Detect which cell encompasses the target text, then output its [x, y] center coordinate. 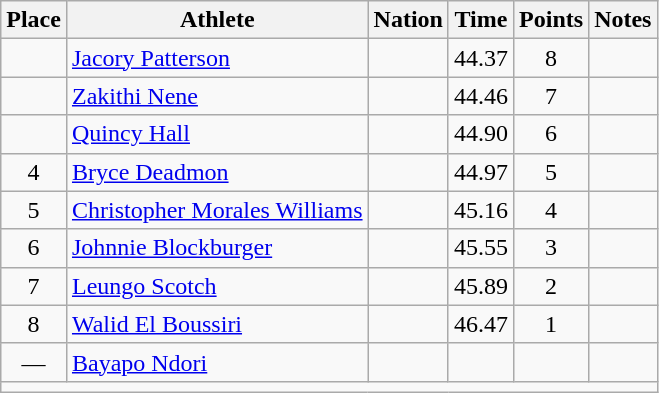
Johnnie Blockburger [217, 248]
44.90 [480, 134]
Jacory Patterson [217, 58]
— [34, 362]
Place [34, 20]
Zakithi Nene [217, 96]
44.37 [480, 58]
Quincy Hall [217, 134]
46.47 [480, 324]
Christopher Morales Williams [217, 210]
Bayapo Ndori [217, 362]
45.16 [480, 210]
Time [480, 20]
2 [552, 286]
44.46 [480, 96]
Nation [408, 20]
44.97 [480, 172]
45.89 [480, 286]
45.55 [480, 248]
Bryce Deadmon [217, 172]
Notes [623, 20]
Points [552, 20]
Leungo Scotch [217, 286]
1 [552, 324]
Athlete [217, 20]
3 [552, 248]
Walid El Boussiri [217, 324]
